From the cell containing the given text, extract its center point as [X, Y] coordinate. 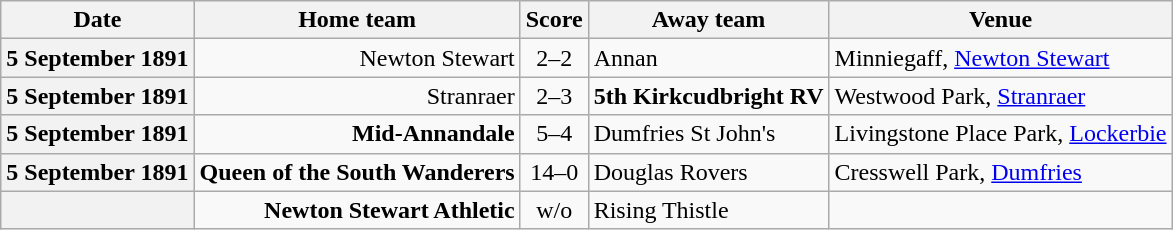
5th Kirkcudbright RV [708, 96]
Home team [357, 20]
Cresswell Park, Dumfries [1000, 172]
Venue [1000, 20]
Stranraer [357, 96]
Minniegaff, Newton Stewart [1000, 58]
w/o [554, 210]
Date [98, 20]
Livingstone Place Park, Lockerbie [1000, 134]
Mid-Annandale [357, 134]
Newton Stewart [357, 58]
Away team [708, 20]
5–4 [554, 134]
2–2 [554, 58]
14–0 [554, 172]
Queen of the South Wanderers [357, 172]
Westwood Park, Stranraer [1000, 96]
Newton Stewart Athletic [357, 210]
Rising Thistle [708, 210]
Dumfries St John's [708, 134]
2–3 [554, 96]
Douglas Rovers [708, 172]
Score [554, 20]
Annan [708, 58]
